Return [x, y] of the center of cell containing provided text 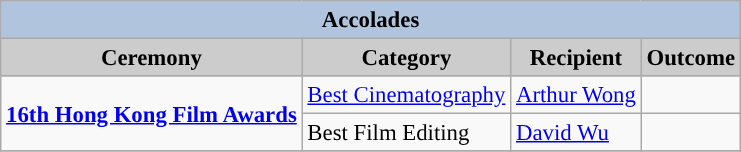
Accolades [371, 20]
Arthur Wong [576, 95]
Best Cinematography [406, 95]
Category [406, 58]
Ceremony [152, 58]
Recipient [576, 58]
Outcome [690, 58]
Best Film Editing [406, 133]
David Wu [576, 133]
16th Hong Kong Film Awards [152, 114]
